Determine the [X, Y] coordinate at the center of the cell enclosing the given text.  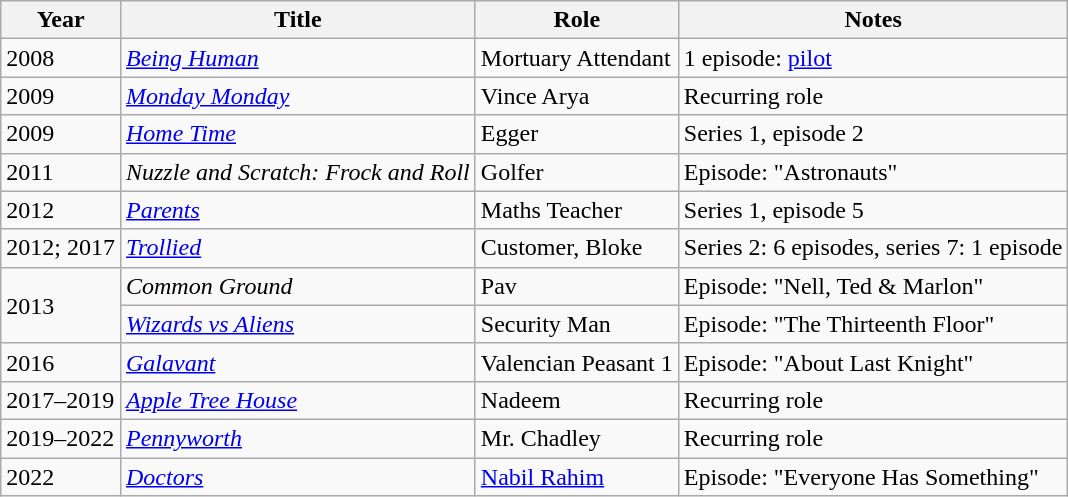
1 episode: pilot [873, 58]
Notes [873, 20]
2011 [61, 172]
Pav [576, 286]
Egger [576, 134]
2017–2019 [61, 400]
Golfer [576, 172]
Apple Tree House [298, 400]
Trollied [298, 248]
Episode: "Astronauts" [873, 172]
Common Ground [298, 286]
2013 [61, 305]
Mr. Chadley [576, 438]
Customer, Bloke [576, 248]
Parents [298, 210]
Episode: "Nell, Ted & Marlon" [873, 286]
Doctors [298, 477]
Valencian Peasant 1 [576, 362]
Episode: "The Thirteenth Floor" [873, 324]
Role [576, 20]
Series 1, episode 2 [873, 134]
2016 [61, 362]
Pennyworth [298, 438]
2012; 2017 [61, 248]
Episode: "Everyone Has Something" [873, 477]
Title [298, 20]
Nadeem [576, 400]
Wizards vs Aliens [298, 324]
Being Human [298, 58]
Series 2: 6 episodes, series 7: 1 episode [873, 248]
Vince Arya [576, 96]
2012 [61, 210]
Year [61, 20]
2008 [61, 58]
Series 1, episode 5 [873, 210]
Mortuary Attendant [576, 58]
Monday Monday [298, 96]
Maths Teacher [576, 210]
Episode: "About Last Knight" [873, 362]
Nabil Rahim [576, 477]
Nuzzle and Scratch: Frock and Roll [298, 172]
2022 [61, 477]
Galavant [298, 362]
Security Man [576, 324]
Home Time [298, 134]
2019–2022 [61, 438]
